Return the [x, y] coordinate for the center point of the cell that contains the specified text.  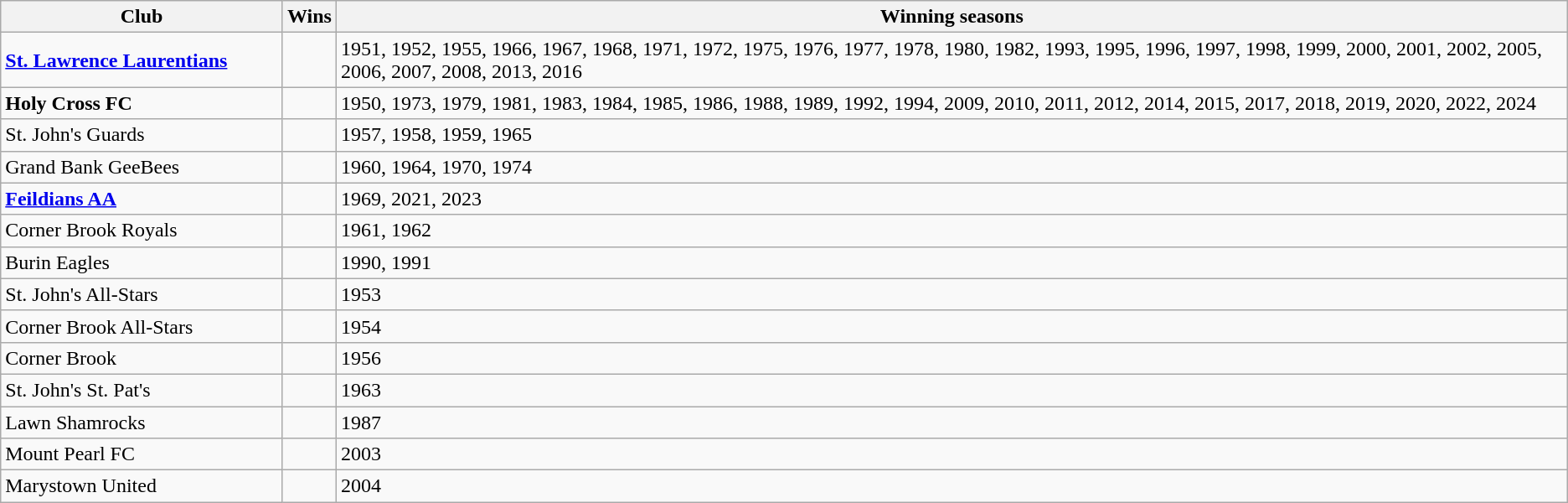
1956 [952, 358]
1961, 1962 [952, 231]
1963 [952, 390]
Marystown United [142, 486]
Wins [309, 17]
Feildians AA [142, 199]
1987 [952, 422]
1957, 1958, 1959, 1965 [952, 135]
Corner Brook All-Stars [142, 326]
Corner Brook Royals [142, 231]
2004 [952, 486]
1954 [952, 326]
2003 [952, 454]
1969, 2021, 2023 [952, 199]
1953 [952, 294]
Club [142, 17]
St. John's Guards [142, 135]
St. John's St. Pat's [142, 390]
1950, 1973, 1979, 1981, 1983, 1984, 1985, 1986, 1988, 1989, 1992, 1994, 2009, 2010, 2011, 2012, 2014, 2015, 2017, 2018, 2019, 2020, 2022, 2024 [952, 103]
Winning seasons [952, 17]
Mount Pearl FC [142, 454]
St. Lawrence Laurentians [142, 60]
1960, 1964, 1970, 1974 [952, 167]
St. John's All-Stars [142, 294]
Grand Bank GeeBees [142, 167]
Corner Brook [142, 358]
Holy Cross FC [142, 103]
Lawn Shamrocks [142, 422]
1990, 1991 [952, 262]
Burin Eagles [142, 262]
